Pinpoint the cell where the given text exists, returning its [x, y] midpoint coordinate. 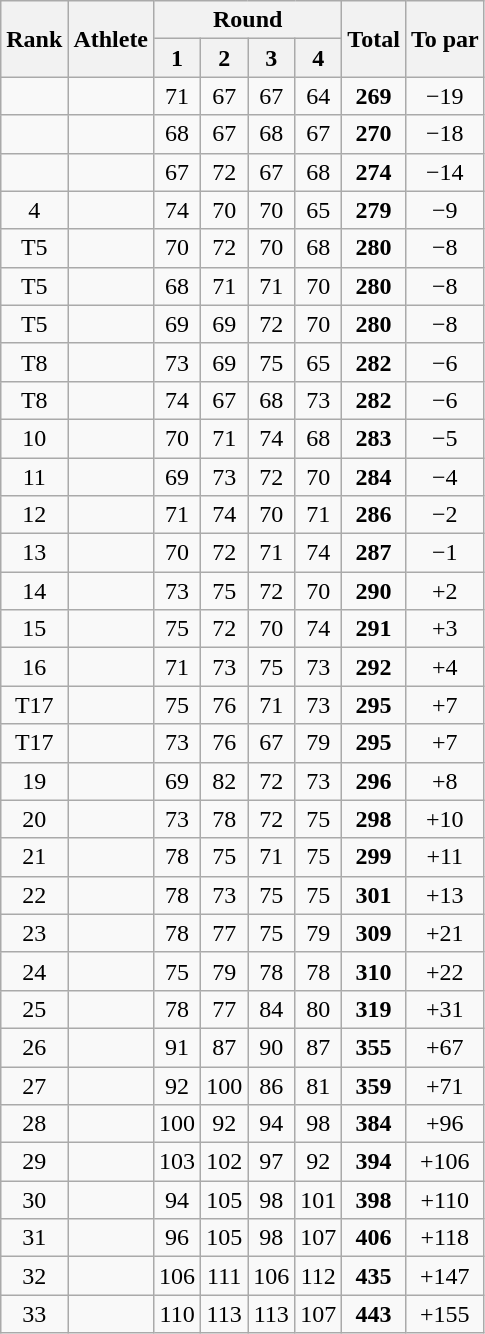
64 [318, 96]
359 [374, 1085]
+3 [444, 629]
+4 [444, 667]
−18 [444, 134]
2 [224, 58]
+11 [444, 857]
+155 [444, 1314]
406 [374, 1238]
97 [272, 1162]
26 [34, 1047]
1 [178, 58]
298 [374, 819]
29 [34, 1162]
+106 [444, 1162]
310 [374, 971]
28 [34, 1124]
−2 [444, 515]
24 [34, 971]
443 [374, 1314]
+13 [444, 895]
394 [374, 1162]
296 [374, 781]
279 [374, 210]
−19 [444, 96]
33 [34, 1314]
287 [374, 553]
269 [374, 96]
301 [374, 895]
292 [374, 667]
25 [34, 1009]
−14 [444, 172]
+110 [444, 1200]
3 [272, 58]
111 [224, 1276]
+67 [444, 1047]
+10 [444, 819]
+71 [444, 1085]
110 [178, 1314]
19 [34, 781]
80 [318, 1009]
15 [34, 629]
Athlete [111, 39]
398 [374, 1200]
290 [374, 591]
102 [224, 1162]
283 [374, 438]
284 [374, 477]
23 [34, 933]
27 [34, 1085]
86 [272, 1085]
81 [318, 1085]
91 [178, 1047]
82 [224, 781]
435 [374, 1276]
309 [374, 933]
−4 [444, 477]
299 [374, 857]
103 [178, 1162]
84 [272, 1009]
21 [34, 857]
355 [374, 1047]
−1 [444, 553]
291 [374, 629]
384 [374, 1124]
11 [34, 477]
+21 [444, 933]
10 [34, 438]
270 [374, 134]
96 [178, 1238]
+2 [444, 591]
+147 [444, 1276]
12 [34, 515]
90 [272, 1047]
274 [374, 172]
16 [34, 667]
13 [34, 553]
286 [374, 515]
+118 [444, 1238]
319 [374, 1009]
32 [34, 1276]
+22 [444, 971]
+31 [444, 1009]
112 [318, 1276]
−9 [444, 210]
−5 [444, 438]
Round [248, 20]
22 [34, 895]
30 [34, 1200]
+8 [444, 781]
14 [34, 591]
To par [444, 39]
Rank [34, 39]
20 [34, 819]
+96 [444, 1124]
31 [34, 1238]
101 [318, 1200]
Total [374, 39]
